Capture the cell that displays the provided text and extract its [x, y] central coordinate. 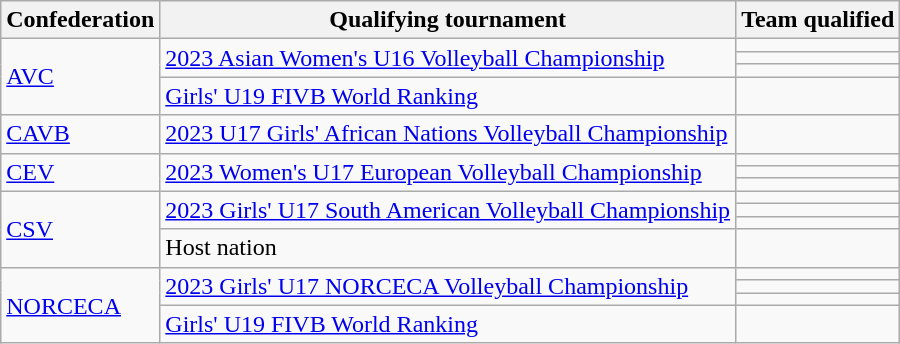
CAVB [80, 134]
Qualifying tournament [448, 20]
Host nation [448, 248]
Team qualified [818, 20]
NORCECA [80, 305]
2023 U17 Girls' African Nations Volleyball Championship [448, 134]
CEV [80, 172]
2023 Girls' U17 South American Volleyball Championship [448, 210]
AVC [80, 77]
Confederation [80, 20]
2023 Girls' U17 NORCECA Volleyball Championship [448, 286]
2023 Asian Women's U16 Volleyball Championship [448, 58]
CSV [80, 229]
2023 Women's U17 European Volleyball Championship [448, 172]
